Provide the (x, y) coordinate of the cell's center where the given text is located.  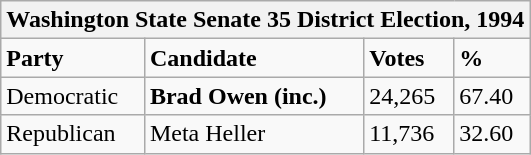
32.60 (492, 134)
Votes (409, 58)
11,736 (409, 134)
Candidate (254, 58)
Republican (73, 134)
Party (73, 58)
Meta Heller (254, 134)
67.40 (492, 96)
Democratic (73, 96)
24,265 (409, 96)
Brad Owen (inc.) (254, 96)
% (492, 58)
Washington State Senate 35 District Election, 1994 (266, 20)
